Output the [X, Y] coordinate of the center of the cell containing the given text.  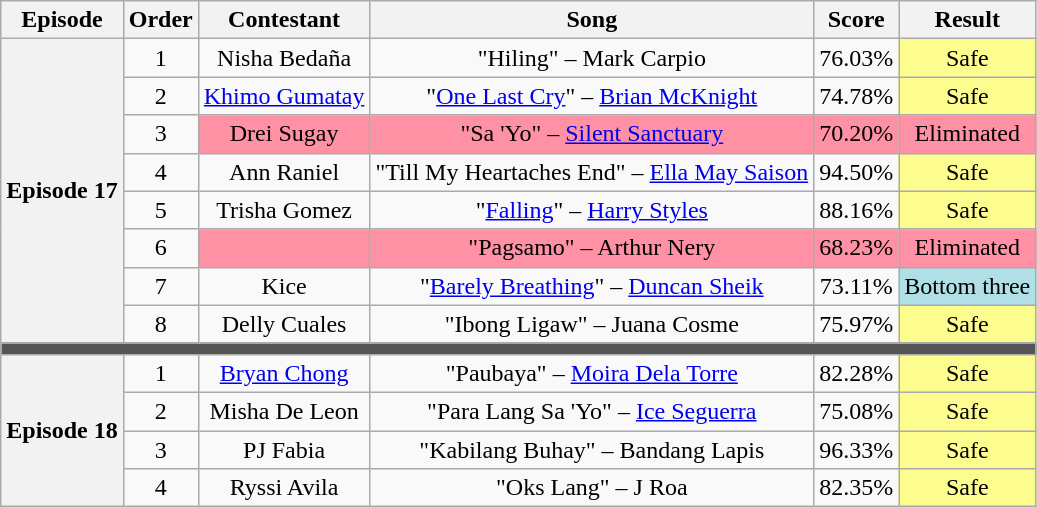
Order [160, 20]
82.35% [856, 488]
Ryssi Avila [284, 488]
76.03% [856, 58]
70.20% [856, 134]
75.97% [856, 324]
"One Last Cry" – Brian McKnight [592, 96]
5 [160, 210]
"Kabilang Buhay" – Bandang Lapis [592, 449]
Bottom three [968, 286]
"Ibong Ligaw" – Juana Cosme [592, 324]
Ann Raniel [284, 172]
Delly Cuales [284, 324]
Episode [62, 20]
PJ Fabia [284, 449]
"Oks Lang" – J Roa [592, 488]
Drei Sugay [284, 134]
82.28% [856, 373]
"Para Lang Sa 'Yo" – Ice Seguerra [592, 411]
Score [856, 20]
88.16% [856, 210]
7 [160, 286]
Song [592, 20]
"Sa 'Yo" – Silent Sanctuary [592, 134]
Kice [284, 286]
Episode 17 [62, 191]
"Paubaya" – Moira Dela Torre [592, 373]
Bryan Chong [284, 373]
Result [968, 20]
Episode 18 [62, 430]
8 [160, 324]
"Barely Breathing" – Duncan Sheik [592, 286]
"Hiling" – Mark Carpio [592, 58]
"Falling" – Harry Styles [592, 210]
68.23% [856, 248]
Trisha Gomez [284, 210]
"Pagsamo" – Arthur Nery [592, 248]
"Till My Heartaches End" – Ella May Saison [592, 172]
Contestant [284, 20]
Nisha Bedaña [284, 58]
Misha De Leon [284, 411]
73.11% [856, 286]
96.33% [856, 449]
6 [160, 248]
94.50% [856, 172]
Khimo Gumatay [284, 96]
74.78% [856, 96]
75.08% [856, 411]
